Identify which cell holds the provided text, then report its [x, y] central coordinate. 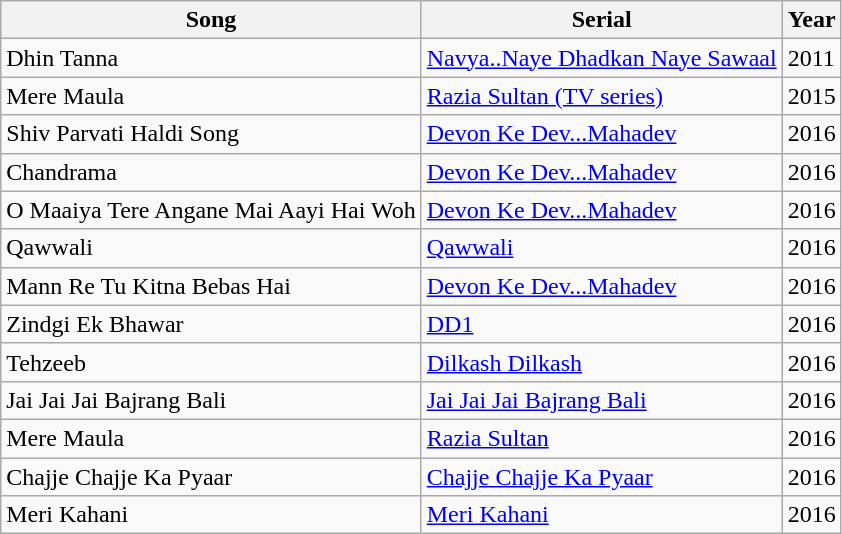
Tehzeeb [211, 362]
Dhin Tanna [211, 58]
Chandrama [211, 172]
DD1 [602, 324]
Razia Sultan (TV series) [602, 96]
Dilkash Dilkash [602, 362]
2015 [812, 96]
O Maaiya Tere Angane Mai Aayi Hai Woh [211, 210]
2011 [812, 58]
Mann Re Tu Kitna Bebas Hai [211, 286]
Year [812, 20]
Razia Sultan [602, 438]
Navya..Naye Dhadkan Naye Sawaal [602, 58]
Serial [602, 20]
Shiv Parvati Haldi Song [211, 134]
Zindgi Ek Bhawar [211, 324]
Song [211, 20]
